Identify which cell holds the provided text, then report its (X, Y) central coordinate. 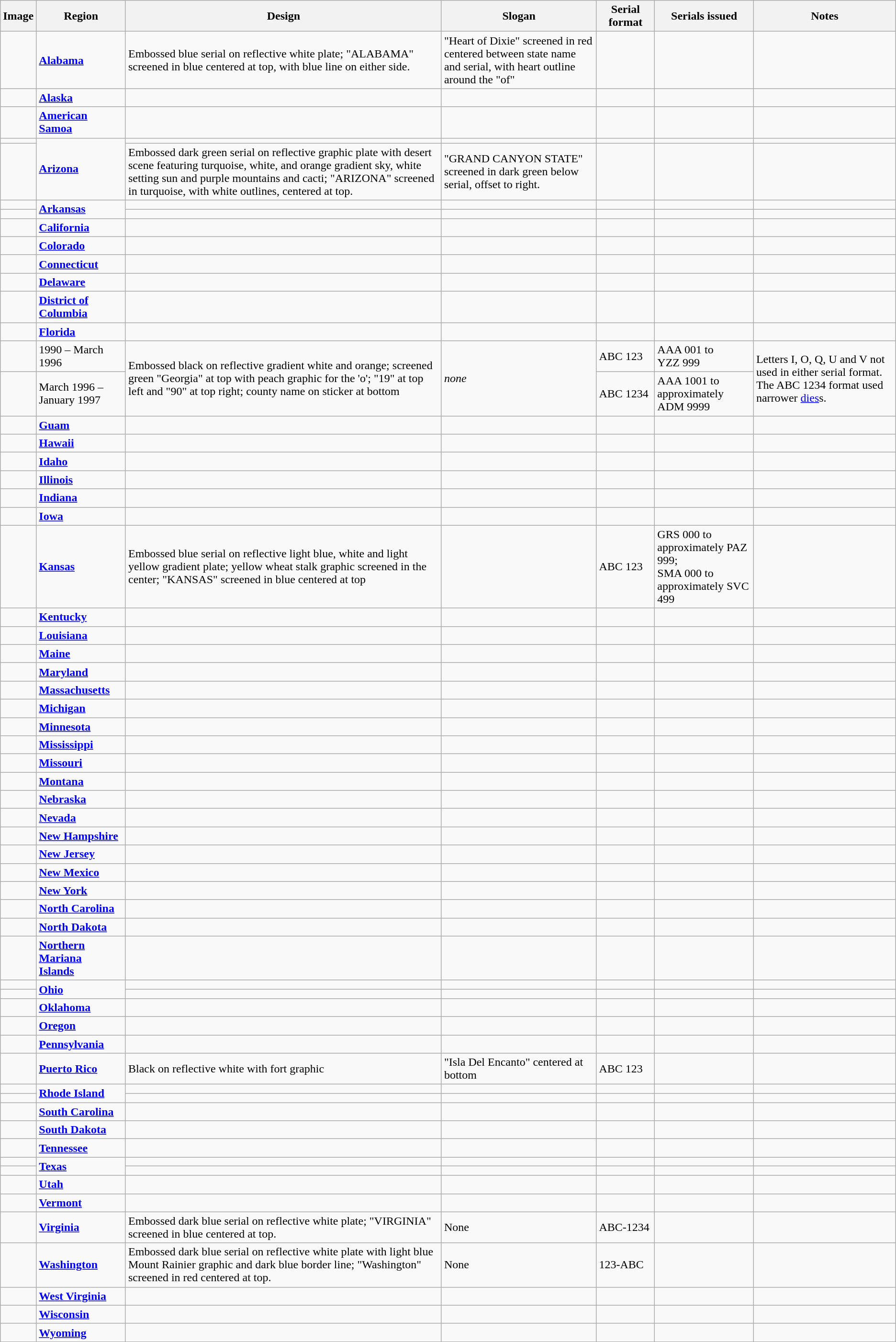
Iowa (81, 516)
Oklahoma (81, 1007)
Hawaii (81, 443)
Image (18, 16)
Kansas (81, 567)
Michigan (81, 708)
Oregon (81, 1026)
Arizona (81, 169)
1990 – March 1996 (81, 356)
Kentucky (81, 617)
Slogan (519, 16)
Northern Mariana Islands (81, 958)
Rhode Island (81, 1094)
Colorado (81, 246)
Ohio (81, 989)
American Samoa (81, 123)
Nebraska (81, 800)
none (519, 378)
Embossed dark blue serial on reflective white plate; "VIRGINIA" screened in blue centered at top. (283, 1228)
Missouri (81, 763)
Illinois (81, 480)
Alabama (81, 60)
Indiana (81, 498)
North Carolina (81, 909)
Serials issued (705, 16)
"Heart of Dixie" screened in red centered between state name and serial, with heart outline around the "of" (519, 60)
South Dakota (81, 1130)
Alaska (81, 98)
AAA 1001 to approximately ADM 9999 (705, 394)
Idaho (81, 462)
Connecticut (81, 264)
Maine (81, 654)
Arkansas (81, 209)
Vermont (81, 1203)
Montana (81, 781)
Design (283, 16)
Minnesota (81, 726)
Embossed blue serial on reflective white plate; "ALABAMA" screened in blue centered at top, with blue line on either side. (283, 60)
North Dakota (81, 927)
123-ABC (626, 1265)
Wyoming (81, 1332)
District ofColumbia (81, 306)
South Carolina (81, 1112)
Maryland (81, 672)
March 1996 – January 1997 (81, 394)
Region (81, 16)
Pennsylvania (81, 1044)
California (81, 227)
Wisconsin (81, 1314)
Delaware (81, 282)
Louisiana (81, 635)
"Isla Del Encanto" centered at bottom (519, 1069)
New Mexico (81, 872)
Puerto Rico (81, 1069)
Notes (824, 16)
West Virginia (81, 1296)
ABC-1234 (626, 1228)
Washington (81, 1265)
Texas (81, 1166)
ABC 1234 (626, 394)
Virginia (81, 1228)
New York (81, 891)
AAA 001 toYZZ 999 (705, 356)
Guam (81, 425)
Black on reflective white with fort graphic (283, 1069)
New Jersey (81, 854)
Nevada (81, 818)
Letters I, O, Q, U and V not used in either serial format. The ABC 1234 format used narrower diess. (824, 378)
Serial format (626, 16)
Massachusetts (81, 690)
"GRAND CANYON STATE" screened in dark green below serial, offset to right. (519, 171)
Tennessee (81, 1148)
Florida (81, 332)
GRS 000 to approximately PAZ 999;SMA 000 to approximately SVC 499 (705, 567)
New Hampshire (81, 836)
Mississippi (81, 745)
Utah (81, 1184)
